Determine the [x, y] coordinate at the center of the cell enclosing the given text.  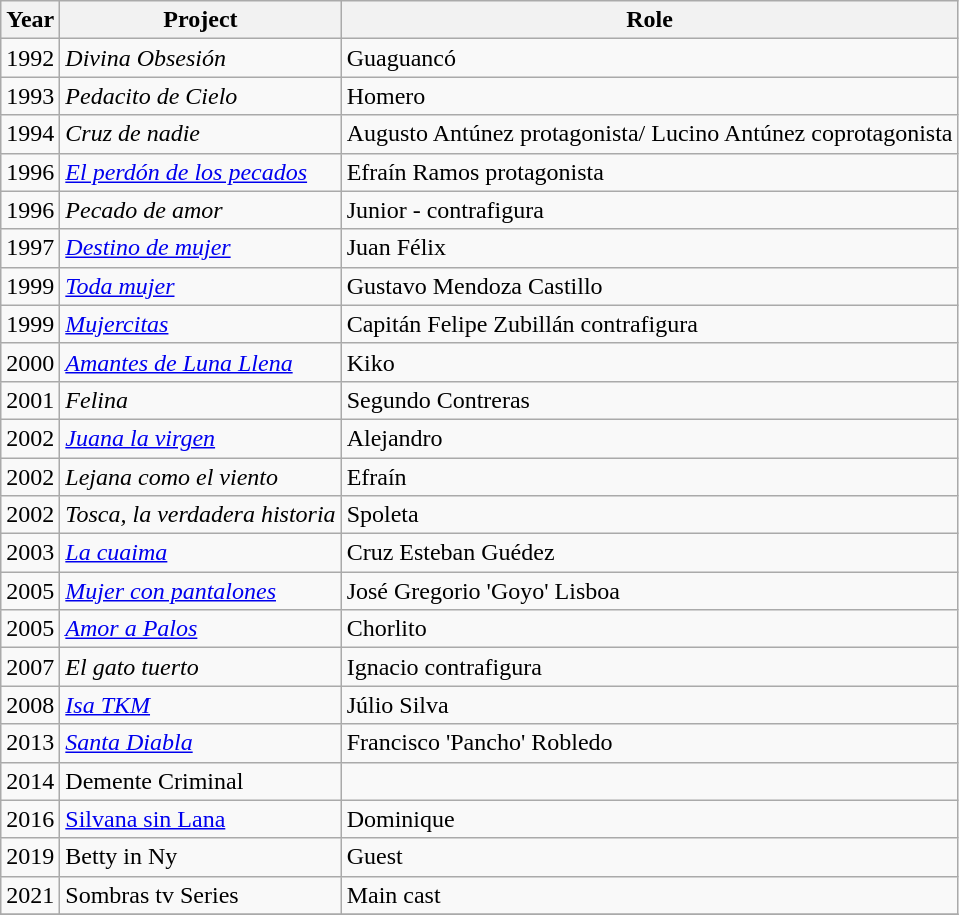
Chorlito [650, 629]
Guaguancó [650, 58]
2013 [30, 743]
Guest [650, 857]
Gustavo Mendoza Castillo [650, 286]
Efraín [650, 477]
Capitán Felipe Zubillán contrafigura [650, 324]
Homero [650, 96]
Spoleta [650, 515]
Ignacio contrafigura [650, 667]
2007 [30, 667]
2021 [30, 895]
Toda mujer [200, 286]
Cruz de nadie [200, 134]
1992 [30, 58]
Mujercitas [200, 324]
Amantes de Luna Llena [200, 362]
El perdón de los pecados [200, 172]
2001 [30, 400]
Silvana sin Lana [200, 819]
2019 [30, 857]
Dominique [650, 819]
Francisco 'Pancho' Robledo [650, 743]
Main cast [650, 895]
La cuaima [200, 553]
Juana la virgen [200, 438]
El gato tuerto [200, 667]
Project [200, 20]
Juan Félix [650, 248]
2016 [30, 819]
Tosca, la verdadera historia [200, 515]
Amor a Palos [200, 629]
2000 [30, 362]
Cruz Esteban Guédez [650, 553]
Mujer con pantalones [200, 591]
1997 [30, 248]
José Gregorio 'Goyo' Lisboa [650, 591]
Kiko [650, 362]
1994 [30, 134]
Junior - contrafigura [650, 210]
Lejana como el viento [200, 477]
Destino de mujer [200, 248]
Santa Diabla [200, 743]
Betty in Ny [200, 857]
1993 [30, 96]
Year [30, 20]
Demente Criminal [200, 781]
Sombras tv Series [200, 895]
Divina Obsesión [200, 58]
Alejandro [650, 438]
Felina [200, 400]
2014 [30, 781]
Segundo Contreras [650, 400]
Augusto Antúnez protagonista/ Lucino Antúnez coprotagonista [650, 134]
Pedacito de Cielo [200, 96]
Júlio Silva [650, 705]
Isa TKM [200, 705]
2003 [30, 553]
Efraín Ramos protagonista [650, 172]
Pecado de amor [200, 210]
2008 [30, 705]
Role [650, 20]
